From the cell containing the given text, extract its center point as (X, Y) coordinate. 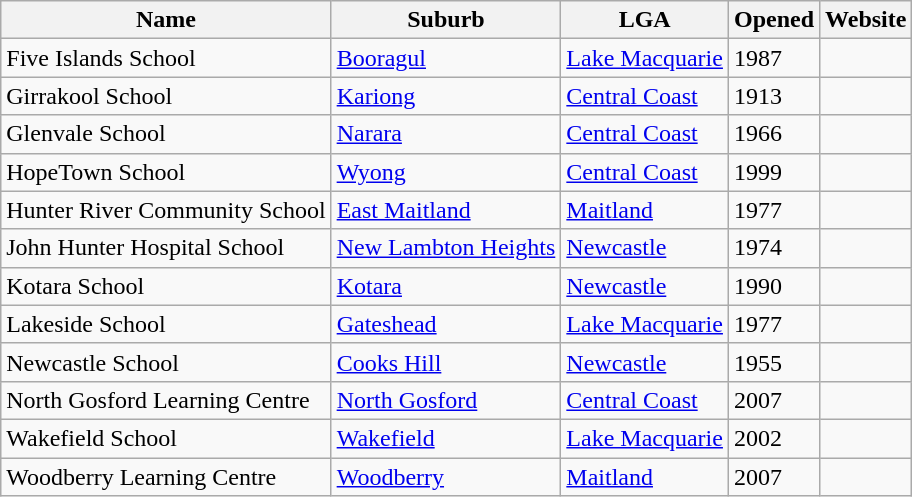
Cooks Hill (446, 362)
Glenvale School (166, 134)
2002 (774, 438)
Website (866, 20)
LGA (645, 20)
Girrakool School (166, 96)
Kariong (446, 96)
Woodberry Learning Centre (166, 477)
HopeTown School (166, 172)
1999 (774, 172)
Narara (446, 134)
Newcastle School (166, 362)
John Hunter Hospital School (166, 248)
Five Islands School (166, 58)
Lakeside School (166, 324)
North Gosford Learning Centre (166, 400)
Opened (774, 20)
1913 (774, 96)
Hunter River Community School (166, 210)
Booragul (446, 58)
1966 (774, 134)
1974 (774, 248)
Suburb (446, 20)
New Lambton Heights (446, 248)
Kotara School (166, 286)
East Maitland (446, 210)
Kotara (446, 286)
1990 (774, 286)
Name (166, 20)
Woodberry (446, 477)
Gateshead (446, 324)
Wakefield (446, 438)
1987 (774, 58)
Wakefield School (166, 438)
1955 (774, 362)
North Gosford (446, 400)
Wyong (446, 172)
